Detect which cell encompasses the target text, then output its [x, y] center coordinate. 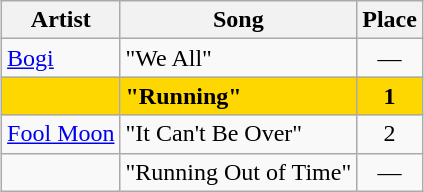
"We All" [238, 58]
Fool Moon [61, 134]
"Running" [238, 96]
"It Can't Be Over" [238, 134]
Bogi [61, 58]
2 [390, 134]
"Running Out of Time" [238, 172]
1 [390, 96]
Artist [61, 20]
Place [390, 20]
Song [238, 20]
